Return [x, y] of the center of cell containing provided text 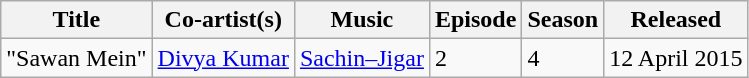
Season [563, 20]
Title [76, 20]
2 [475, 58]
Divya Kumar [223, 58]
Released [676, 20]
"Sawan Mein" [76, 58]
Co-artist(s) [223, 20]
Sachin–Jigar [362, 58]
12 April 2015 [676, 58]
Music [362, 20]
4 [563, 58]
Episode [475, 20]
